Search for the cell housing the specified text and yield its [X, Y] center coordinate. 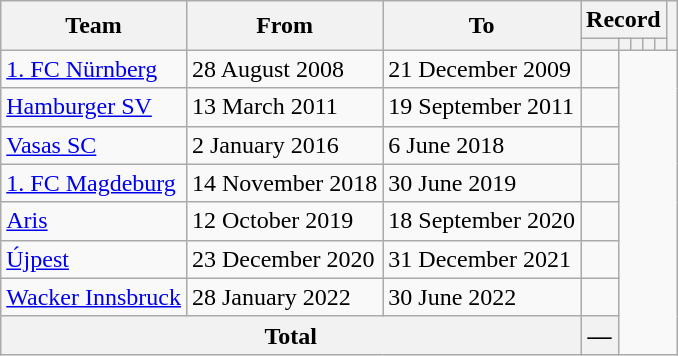
12 October 2019 [284, 221]
21 December 2009 [482, 69]
From [284, 26]
Wacker Innsbruck [94, 297]
Team [94, 26]
18 September 2020 [482, 221]
Record [624, 20]
Hamburger SV [94, 107]
Vasas SC [94, 145]
19 September 2011 [482, 107]
23 December 2020 [284, 259]
Total [291, 335]
To [482, 26]
28 August 2008 [284, 69]
30 June 2019 [482, 183]
1. FC Nürnberg [94, 69]
30 June 2022 [482, 297]
1. FC Magdeburg [94, 183]
Aris [94, 221]
31 December 2021 [482, 259]
14 November 2018 [284, 183]
6 June 2018 [482, 145]
28 January 2022 [284, 297]
Újpest [94, 259]
— [600, 335]
13 March 2011 [284, 107]
2 January 2016 [284, 145]
